From the cell containing the given text, extract its center point as (X, Y) coordinate. 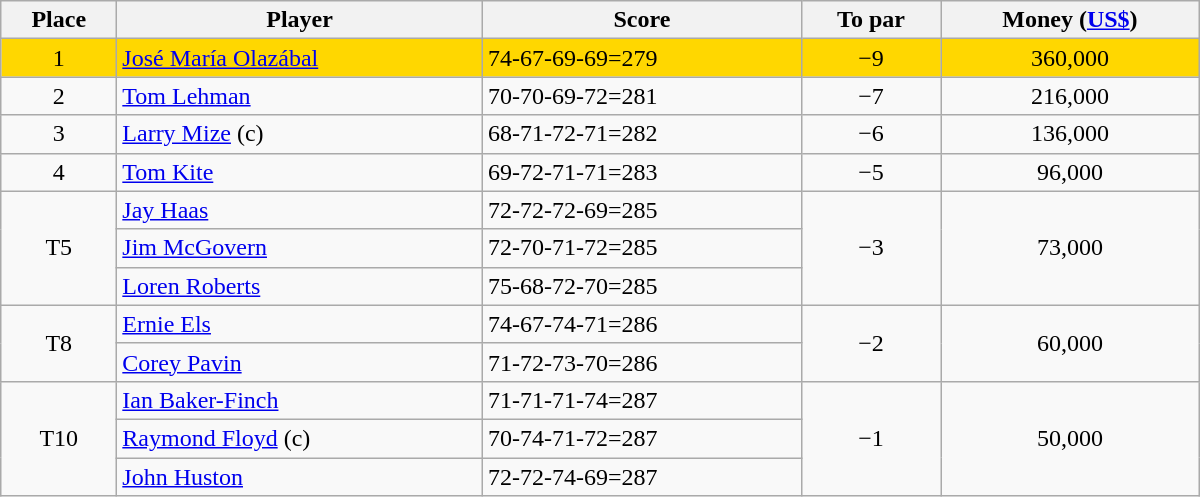
Corey Pavin (300, 362)
Raymond Floyd (c) (300, 438)
−2 (870, 343)
Tom Kite (300, 172)
71-71-71-74=287 (642, 400)
72-72-72-69=285 (642, 210)
69-72-71-71=283 (642, 172)
68-71-72-71=282 (642, 134)
2 (59, 96)
50,000 (1070, 438)
71-72-73-70=286 (642, 362)
74-67-74-71=286 (642, 324)
60,000 (1070, 343)
John Huston (300, 477)
Place (59, 20)
4 (59, 172)
70-70-69-72=281 (642, 96)
T5 (59, 248)
Player (300, 20)
Money (US$) (1070, 20)
216,000 (1070, 96)
73,000 (1070, 248)
96,000 (1070, 172)
Ian Baker-Finch (300, 400)
−9 (870, 58)
Larry Mize (c) (300, 134)
T8 (59, 343)
74-67-69-69=279 (642, 58)
Score (642, 20)
Jim McGovern (300, 248)
Tom Lehman (300, 96)
−6 (870, 134)
−7 (870, 96)
To par (870, 20)
360,000 (1070, 58)
Jay Haas (300, 210)
136,000 (1070, 134)
−1 (870, 438)
70-74-71-72=287 (642, 438)
1 (59, 58)
Ernie Els (300, 324)
−5 (870, 172)
72-72-74-69=287 (642, 477)
José María Olazábal (300, 58)
T10 (59, 438)
75-68-72-70=285 (642, 286)
3 (59, 134)
72-70-71-72=285 (642, 248)
−3 (870, 248)
Loren Roberts (300, 286)
